Return the [X, Y] coordinate for the center point of the cell that contains the specified text.  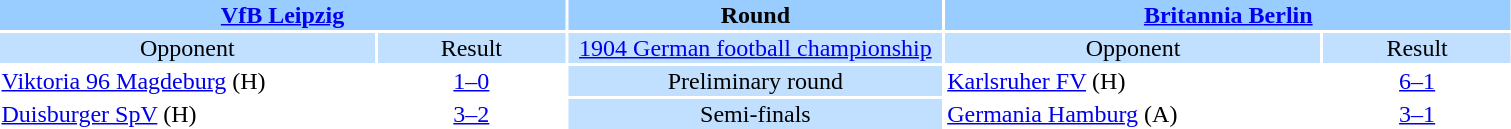
3–1 [1416, 114]
Germania Hamburg (A) [1134, 114]
1–0 [472, 81]
Britannia Berlin [1228, 15]
6–1 [1416, 81]
Semi-finals [756, 114]
3–2 [472, 114]
Round [756, 15]
Preliminary round [756, 81]
VfB Leipzig [282, 15]
1904 German football championship [756, 48]
Karlsruher FV (H) [1134, 81]
Viktoria 96 Magdeburg (H) [188, 81]
Duisburger SpV (H) [188, 114]
